Extract the [x, y] coordinate from the center of the cell holding the provided text.  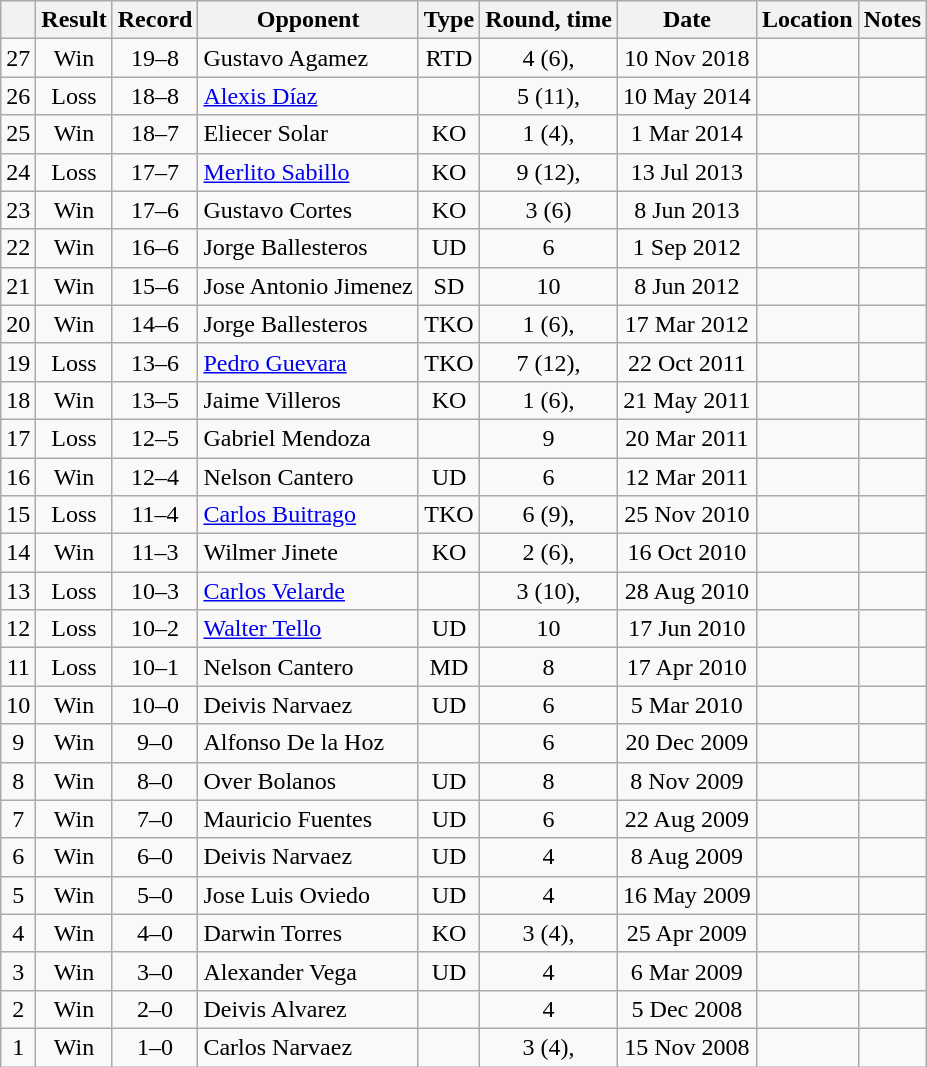
24 [18, 172]
Date [686, 20]
6 Mar 2009 [686, 971]
12–4 [155, 477]
22 Oct 2011 [686, 362]
16 [18, 477]
Jose Luis Oviedo [308, 895]
25 [18, 134]
16 Oct 2010 [686, 553]
Type [448, 20]
1 (4), [549, 134]
SD [448, 286]
Pedro Guevara [308, 362]
10–3 [155, 591]
MD [448, 667]
10 Nov 2018 [686, 58]
17–6 [155, 210]
3 [18, 971]
2 [18, 1009]
17 Mar 2012 [686, 324]
Merlito Sabillo [308, 172]
Carlos Velarde [308, 591]
23 [18, 210]
13–6 [155, 362]
14–6 [155, 324]
10–2 [155, 629]
Alexander Vega [308, 971]
1–0 [155, 1047]
Alexis Díaz [308, 96]
25 Nov 2010 [686, 515]
2 (6), [549, 553]
1 [18, 1047]
Carlos Narvaez [308, 1047]
15 [18, 515]
11–3 [155, 553]
5 (11), [549, 96]
18 [18, 400]
Carlos Buitrago [308, 515]
13–5 [155, 400]
25 Apr 2009 [686, 933]
3–0 [155, 971]
7–0 [155, 819]
Jaime Villeros [308, 400]
17 Jun 2010 [686, 629]
Record [155, 20]
Darwin Torres [308, 933]
21 [18, 286]
12–5 [155, 438]
Round, time [549, 20]
22 [18, 248]
27 [18, 58]
21 May 2011 [686, 400]
8–0 [155, 781]
Location [807, 20]
14 [18, 553]
RTD [448, 58]
16 May 2009 [686, 895]
Over Bolanos [308, 781]
8 Jun 2013 [686, 210]
26 [18, 96]
10 May 2014 [686, 96]
10–0 [155, 705]
12 Mar 2011 [686, 477]
13 [18, 591]
9 (12), [549, 172]
8 Aug 2009 [686, 857]
9–0 [155, 743]
20 Mar 2011 [686, 438]
Wilmer Jinete [308, 553]
5–0 [155, 895]
Result [74, 20]
10–1 [155, 667]
Walter Tello [308, 629]
11–4 [155, 515]
Deivis Alvarez [308, 1009]
28 Aug 2010 [686, 591]
6 (9), [549, 515]
4 (6), [549, 58]
5 Dec 2008 [686, 1009]
18–7 [155, 134]
20 [18, 324]
15–6 [155, 286]
20 Dec 2009 [686, 743]
19 [18, 362]
7 (12), [549, 362]
3 (10), [549, 591]
13 Jul 2013 [686, 172]
1 Sep 2012 [686, 248]
17 [18, 438]
Notes [892, 20]
3 (6) [549, 210]
22 Aug 2009 [686, 819]
Opponent [308, 20]
4–0 [155, 933]
Gustavo Cortes [308, 210]
1 Mar 2014 [686, 134]
Eliecer Solar [308, 134]
Gustavo Agamez [308, 58]
8 Jun 2012 [686, 286]
16–6 [155, 248]
5 Mar 2010 [686, 705]
11 [18, 667]
Jose Antonio Jimenez [308, 286]
5 [18, 895]
19–8 [155, 58]
Mauricio Fuentes [308, 819]
17–7 [155, 172]
Alfonso De la Hoz [308, 743]
8 Nov 2009 [686, 781]
6–0 [155, 857]
2–0 [155, 1009]
7 [18, 819]
17 Apr 2010 [686, 667]
12 [18, 629]
15 Nov 2008 [686, 1047]
18–8 [155, 96]
Gabriel Mendoza [308, 438]
